Locate the cell with the specified text and output its [x, y] center coordinate. 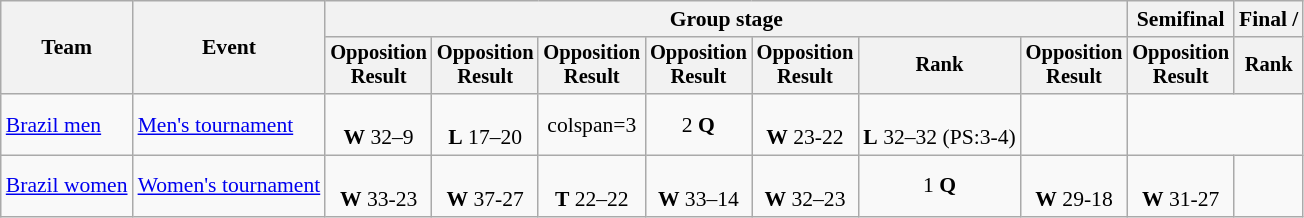
2 Q [698, 124]
Team [67, 48]
Semifinal [1180, 19]
W 32–23 [806, 186]
W 23-22 [806, 124]
L 32–32 (PS:3-4) [939, 124]
W 31-27 [1180, 186]
T 22–22 [592, 186]
Brazil men [67, 124]
1 Q [939, 186]
W 32–9 [378, 124]
colspan=3 [592, 124]
Men's tournament [230, 124]
Women's tournament [230, 186]
Group stage [726, 19]
L 17–20 [486, 124]
W 29-18 [1074, 186]
W 33–14 [698, 186]
W 33-23 [378, 186]
W 37-27 [486, 186]
Final / [1269, 19]
Brazil women [67, 186]
Event [230, 48]
